Scan for the cell matching the given text and deliver its (X, Y) coordinate at center. 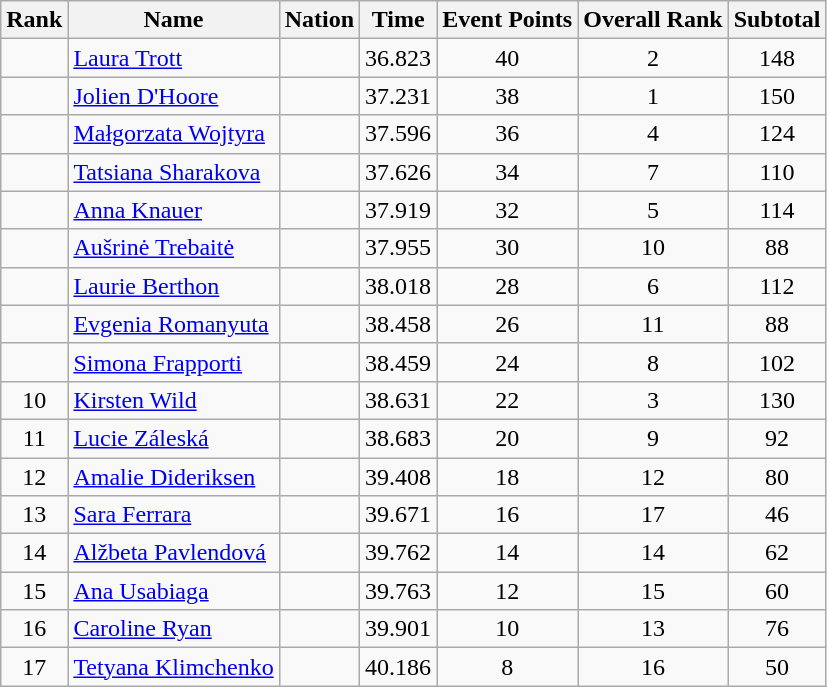
5 (653, 210)
9 (653, 438)
Rank (34, 20)
76 (777, 629)
26 (508, 324)
38.458 (398, 324)
39.408 (398, 477)
22 (508, 400)
1 (653, 96)
102 (777, 362)
46 (777, 515)
Alžbeta Pavlendová (174, 553)
Aušrinė Trebaitė (174, 248)
28 (508, 286)
62 (777, 553)
6 (653, 286)
Kirsten Wild (174, 400)
34 (508, 172)
Time (398, 20)
18 (508, 477)
39.901 (398, 629)
37.626 (398, 172)
130 (777, 400)
36 (508, 134)
37.955 (398, 248)
38.683 (398, 438)
40.186 (398, 667)
Event Points (508, 20)
24 (508, 362)
Małgorzata Wojtyra (174, 134)
3 (653, 400)
38.459 (398, 362)
38 (508, 96)
Nation (319, 20)
39.763 (398, 591)
92 (777, 438)
148 (777, 58)
Lucie Záleská (174, 438)
110 (777, 172)
Jolien D'Hoore (174, 96)
60 (777, 591)
Laurie Berthon (174, 286)
Subtotal (777, 20)
38.631 (398, 400)
37.231 (398, 96)
150 (777, 96)
39.671 (398, 515)
112 (777, 286)
Sara Ferrara (174, 515)
Evgenia Romanyuta (174, 324)
Simona Frapporti (174, 362)
2 (653, 58)
37.919 (398, 210)
39.762 (398, 553)
40 (508, 58)
Tatsiana Sharakova (174, 172)
124 (777, 134)
38.018 (398, 286)
37.596 (398, 134)
32 (508, 210)
Name (174, 20)
30 (508, 248)
36.823 (398, 58)
Overall Rank (653, 20)
Anna Knauer (174, 210)
Ana Usabiaga (174, 591)
Tetyana Klimchenko (174, 667)
Caroline Ryan (174, 629)
7 (653, 172)
80 (777, 477)
Amalie Dideriksen (174, 477)
4 (653, 134)
50 (777, 667)
114 (777, 210)
20 (508, 438)
Laura Trott (174, 58)
